Identify which cell holds the provided text, then report its (x, y) central coordinate. 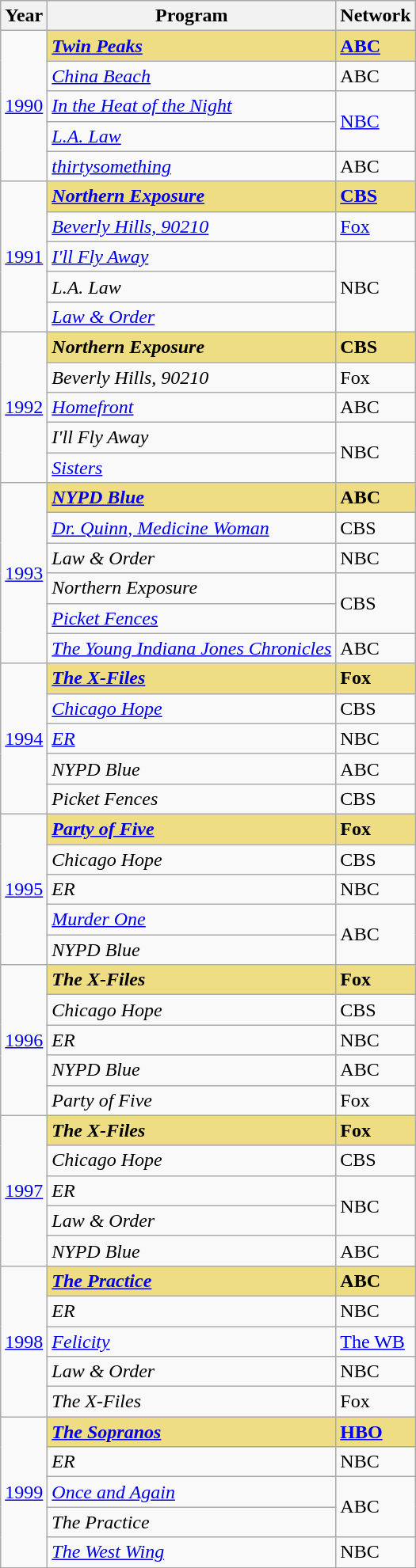
Homefront (192, 408)
Program (192, 16)
1994 (24, 738)
China Beach (192, 76)
1995 (24, 889)
Year (24, 16)
In the Heat of the Night (192, 106)
The West Wing (192, 1552)
Twin Peaks (192, 46)
1992 (24, 407)
1990 (24, 106)
thirtysomething (192, 166)
Once and Again (192, 1492)
1991 (24, 256)
Felicity (192, 1342)
1998 (24, 1341)
Murder One (192, 920)
Sisters (192, 468)
The Sopranos (192, 1432)
The WB (376, 1342)
1993 (24, 573)
Dr. Quinn, Medicine Woman (192, 528)
1997 (24, 1190)
The Young Indiana Jones Chronicles (192, 648)
1999 (24, 1492)
HBO (376, 1432)
Network (376, 16)
1996 (24, 1040)
